Search for the cell housing the specified text and yield its (X, Y) center coordinate. 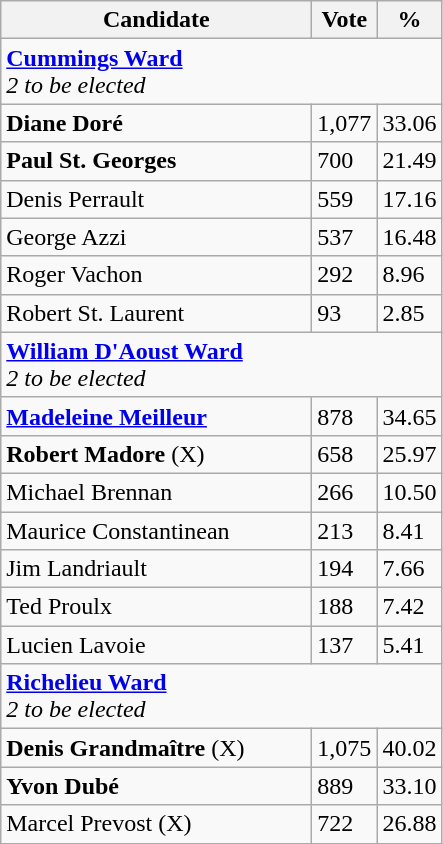
93 (344, 313)
George Azzi (156, 237)
33.10 (410, 786)
559 (344, 199)
2.85 (410, 313)
William D'Aoust Ward 2 to be elected (222, 364)
Ted Proulx (156, 607)
Vote (344, 20)
Maurice Constantinean (156, 531)
33.06 (410, 123)
266 (344, 492)
658 (344, 454)
Denis Grandmaître (X) (156, 748)
292 (344, 275)
17.16 (410, 199)
8.96 (410, 275)
Marcel Prevost (X) (156, 824)
10.50 (410, 492)
Paul St. Georges (156, 161)
Jim Landriault (156, 569)
213 (344, 531)
137 (344, 645)
Robert Madore (X) (156, 454)
Yvon Dubé (156, 786)
889 (344, 786)
Diane Doré (156, 123)
Madeleine Meilleur (156, 416)
Michael Brennan (156, 492)
Cummings Ward 2 to be elected (222, 72)
21.49 (410, 161)
5.41 (410, 645)
% (410, 20)
7.42 (410, 607)
8.41 (410, 531)
700 (344, 161)
Roger Vachon (156, 275)
34.65 (410, 416)
40.02 (410, 748)
Richelieu Ward 2 to be elected (222, 696)
25.97 (410, 454)
Robert St. Laurent (156, 313)
16.48 (410, 237)
878 (344, 416)
1,075 (344, 748)
Candidate (156, 20)
194 (344, 569)
7.66 (410, 569)
26.88 (410, 824)
1,077 (344, 123)
537 (344, 237)
188 (344, 607)
Lucien Lavoie (156, 645)
Denis Perrault (156, 199)
722 (344, 824)
